Output the [x, y] coordinate of the center of the cell containing the given text.  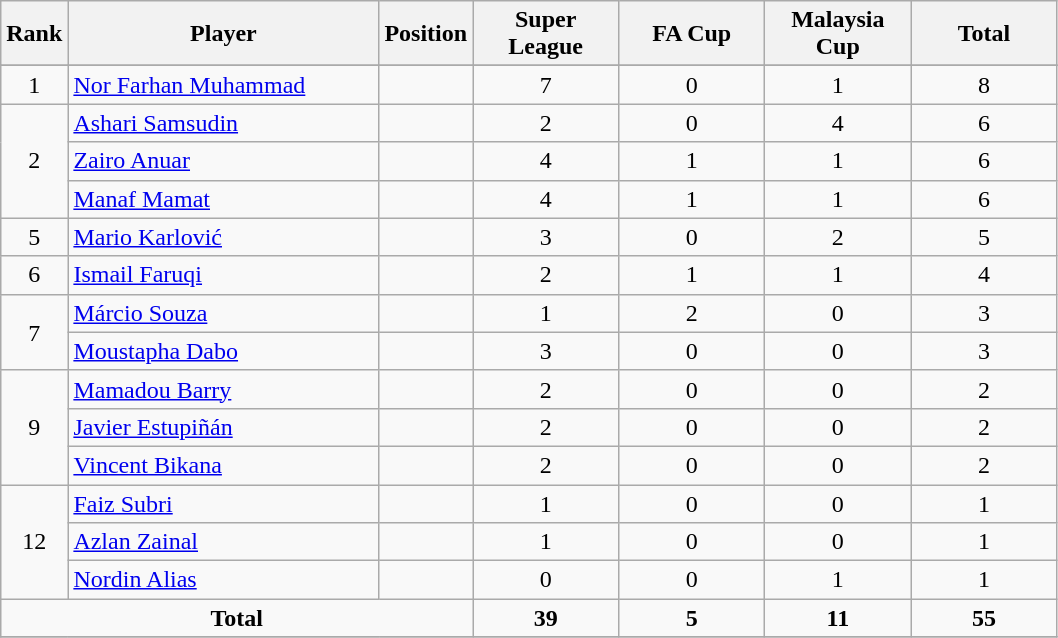
Player [224, 34]
Azlan Zainal [224, 542]
9 [34, 427]
Mario Karlović [224, 237]
Manaf Mamat [224, 199]
55 [984, 618]
Nordin Alias [224, 580]
39 [546, 618]
FA Cup [692, 34]
8 [984, 85]
Vincent Bikana [224, 465]
Malaysia Cup [838, 34]
Mamadou Barry [224, 389]
Moustapha Dabo [224, 351]
Ashari Samsudin [224, 123]
Super League [546, 34]
11 [838, 618]
Ismail Faruqi [224, 275]
Position [426, 34]
Zairo Anuar [224, 161]
Rank [34, 34]
Javier Estupiñán [224, 427]
Nor Farhan Muhammad [224, 85]
Faiz Subri [224, 503]
Márcio Souza [224, 313]
12 [34, 541]
